From the cell containing the given text, extract its center point as (x, y) coordinate. 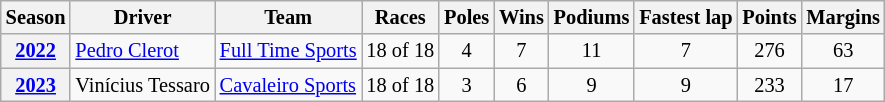
Team (288, 17)
Vinícius Tessaro (142, 85)
17 (844, 85)
233 (769, 85)
2022 (36, 51)
Margins (844, 17)
3 (466, 85)
Cavaleiro Sports (288, 85)
Wins (522, 17)
11 (592, 51)
Fastest lap (686, 17)
Season (36, 17)
Races (401, 17)
Points (769, 17)
Full Time Sports (288, 51)
6 (522, 85)
4 (466, 51)
Driver (142, 17)
2023 (36, 85)
Podiums (592, 17)
Poles (466, 17)
63 (844, 51)
276 (769, 51)
Pedro Clerot (142, 51)
